Capture the cell that displays the provided text and extract its (x, y) central coordinate. 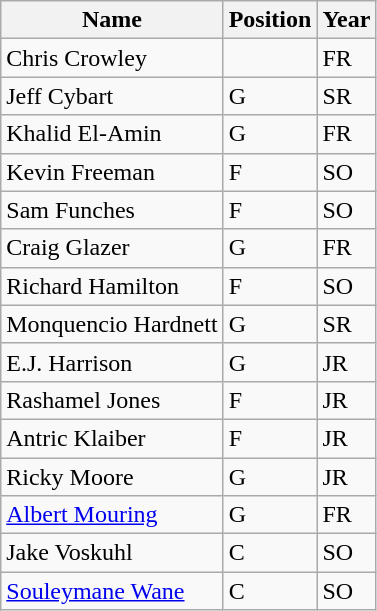
Ricky Moore (112, 477)
Position (270, 20)
Craig Glazer (112, 248)
Kevin Freeman (112, 172)
Khalid El-Amin (112, 134)
Albert Mouring (112, 515)
Year (346, 20)
Name (112, 20)
Rashamel Jones (112, 400)
Antric Klaiber (112, 438)
Monquencio Hardnett (112, 324)
E.J. Harrison (112, 362)
Sam Funches (112, 210)
Souleymane Wane (112, 591)
Jake Voskuhl (112, 553)
Richard Hamilton (112, 286)
Chris Crowley (112, 58)
Jeff Cybart (112, 96)
